Detect which cell encompasses the target text, then output its (x, y) center coordinate. 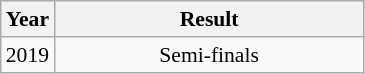
Result (209, 19)
2019 (28, 55)
Semi-finals (209, 55)
Year (28, 19)
